Find where the given text appears and provide that cell's center as [X, Y] coordinate. 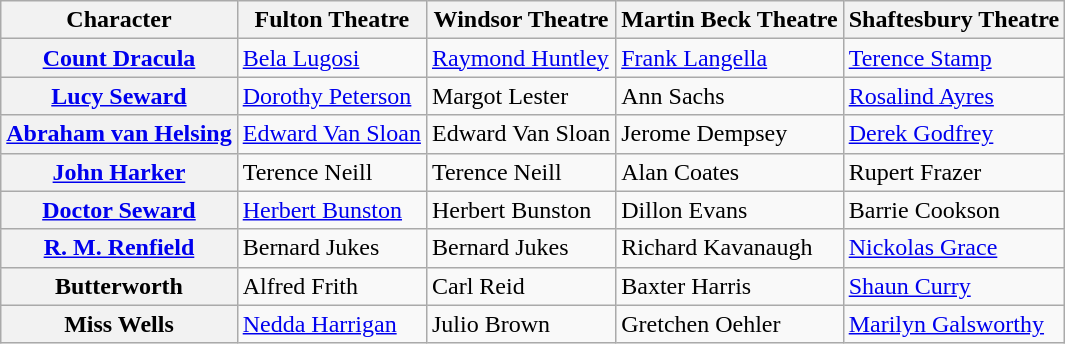
Abraham van Helsing [119, 134]
Alan Coates [730, 172]
Count Dracula [119, 58]
Margot Lester [520, 96]
Richard Kavanaugh [730, 248]
R. M. Renfield [119, 248]
Butterworth [119, 286]
Nickolas Grace [954, 248]
Jerome Dempsey [730, 134]
Martin Beck Theatre [730, 20]
Dorothy Peterson [332, 96]
Gretchen Oehler [730, 324]
Miss Wells [119, 324]
Fulton Theatre [332, 20]
Baxter Harris [730, 286]
Ann Sachs [730, 96]
Julio Brown [520, 324]
John Harker [119, 172]
Raymond Huntley [520, 58]
Character [119, 20]
Barrie Cookson [954, 210]
Lucy Seward [119, 96]
Frank Langella [730, 58]
Rupert Frazer [954, 172]
Terence Stamp [954, 58]
Shaftesbury Theatre [954, 20]
Rosalind Ayres [954, 96]
Derek Godfrey [954, 134]
Doctor Seward [119, 210]
Shaun Curry [954, 286]
Carl Reid [520, 286]
Windsor Theatre [520, 20]
Marilyn Galsworthy [954, 324]
Dillon Evans [730, 210]
Nedda Harrigan [332, 324]
Alfred Frith [332, 286]
Bela Lugosi [332, 58]
